Extract the (X, Y) coordinate from the center of the cell holding the provided text.  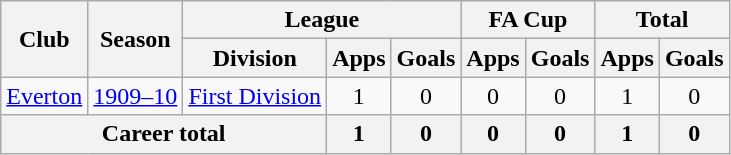
League (322, 20)
Division (255, 58)
1909–10 (136, 96)
Total (662, 20)
First Division (255, 96)
Everton (44, 96)
FA Cup (528, 20)
Career total (164, 134)
Season (136, 39)
Club (44, 39)
